For the text-containing cell, return its midpoint in (x, y) coordinate format. 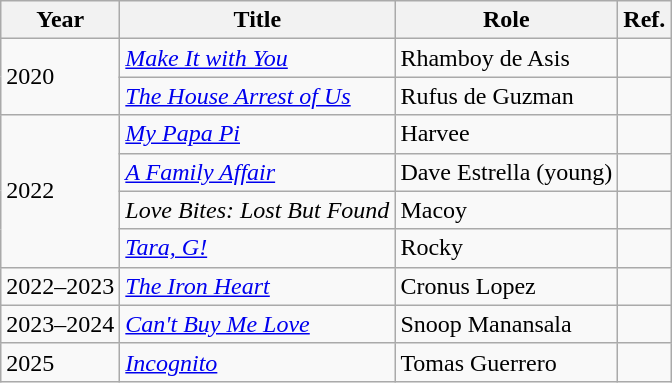
A Family Affair (258, 172)
Can't Buy Me Love (258, 324)
Tomas Guerrero (506, 362)
The Iron Heart (258, 286)
2020 (60, 77)
Title (258, 20)
Role (506, 20)
Rhamboy de Asis (506, 58)
Rufus de Guzman (506, 96)
2022 (60, 191)
Ref. (644, 20)
Cronus Lopez (506, 286)
Rocky (506, 248)
Dave Estrella (young) (506, 172)
2025 (60, 362)
Snoop Manansala (506, 324)
Year (60, 20)
Tara, G! (258, 248)
Make It with You (258, 58)
Macoy (506, 210)
2022–2023 (60, 286)
Incognito (258, 362)
My Papa Pi (258, 134)
The House Arrest of Us (258, 96)
Love Bites: Lost But Found (258, 210)
2023–2024 (60, 324)
Harvee (506, 134)
